Locate the cell with the specified text and output its (x, y) center coordinate. 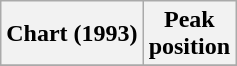
Chart (1993) (72, 34)
Peakposition (189, 34)
